Output the (X, Y) coordinate of the center of the cell containing the given text.  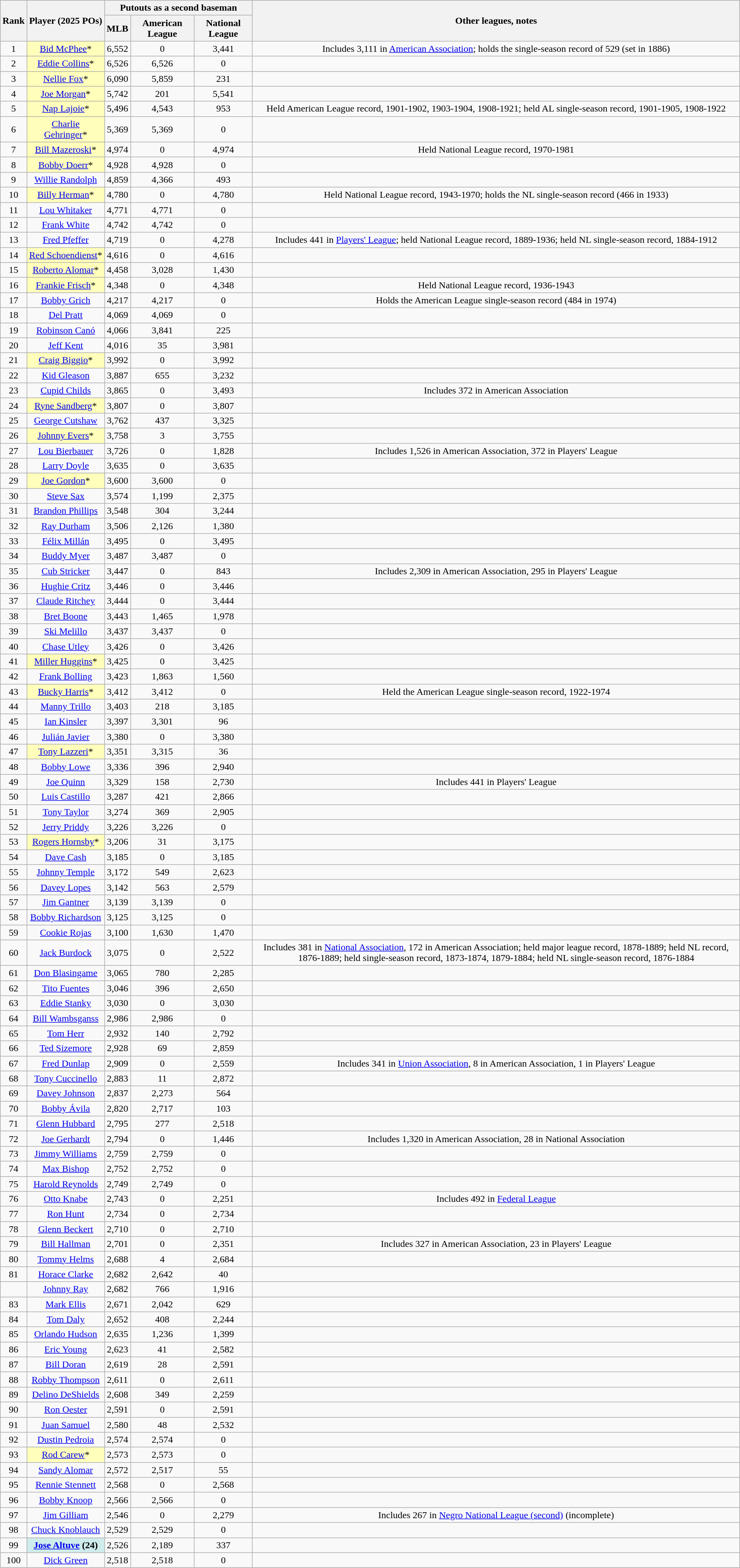
Held National League record, 1936-1943 (496, 285)
80 (13, 1259)
78 (13, 1229)
Craig Biggio* (66, 360)
1,236 (162, 1334)
4,278 (223, 240)
3,046 (117, 988)
5 (13, 109)
3,175 (223, 842)
30 (13, 496)
Jeff Kent (66, 345)
Manny Trillo (66, 707)
60 (13, 953)
Bret Boone (66, 616)
2,650 (223, 988)
Cookie Rojas (66, 932)
44 (13, 707)
2,642 (162, 1274)
2,126 (162, 526)
4,066 (117, 330)
12 (13, 225)
408 (162, 1319)
Rennie Stennett (66, 1485)
Includes 372 in American Association (496, 390)
2,532 (223, 1425)
2,928 (117, 1048)
18 (13, 315)
3,336 (117, 767)
2,375 (223, 496)
99 (13, 1545)
Bill Hallman (66, 1244)
89 (13, 1394)
3,726 (117, 450)
2,872 (223, 1078)
93 (13, 1455)
Joe Gordon* (66, 481)
5,742 (117, 94)
Roberto Alomar* (66, 270)
3,887 (117, 375)
3,351 (117, 752)
2,837 (117, 1093)
American League (162, 28)
Tom Herr (66, 1033)
Ron Hunt (66, 1214)
Lou Whitaker (66, 210)
92 (13, 1440)
Bobby Grich (66, 300)
Held National League record, 1970-1981 (496, 149)
Joe Morgan* (66, 94)
65 (13, 1033)
Includes 327 in American Association, 23 in Players' League (496, 1244)
655 (162, 375)
Bill Doran (66, 1364)
3,075 (117, 953)
3,441 (223, 49)
4,543 (162, 109)
74 (13, 1169)
3,065 (117, 973)
75 (13, 1184)
2,546 (117, 1515)
Miller Huggins* (66, 661)
Bill Wambsganss (66, 1018)
95 (13, 1485)
47 (13, 752)
15 (13, 270)
10 (13, 195)
Bobby Ávila (66, 1108)
3,506 (117, 526)
Dave Cash (66, 857)
Don Blasingame (66, 973)
2,285 (223, 973)
Bobby Knoop (66, 1500)
73 (13, 1154)
337 (223, 1545)
Includes 1,320 in American Association, 28 in National Association (496, 1139)
Lou Bierbauer (66, 450)
46 (13, 737)
Includes 2,309 in American Association, 295 in Players' League (496, 571)
Putouts as a second baseman (178, 8)
Ski Melillo (66, 631)
3,865 (117, 390)
Robinson Canó (66, 330)
Jimmy Williams (66, 1154)
1,199 (162, 496)
158 (162, 782)
Davey Johnson (66, 1093)
Julián Javier (66, 737)
2,905 (223, 812)
Claude Ritchey (66, 601)
3,755 (223, 435)
Billy Herman* (66, 195)
39 (13, 631)
Juan Samuel (66, 1425)
4,458 (117, 270)
George Cutshaw (66, 420)
91 (13, 1425)
43 (13, 692)
3,100 (117, 932)
493 (223, 180)
Held the American League single-season record, 1922-1974 (496, 692)
7 (13, 149)
9 (13, 180)
Johnny Ray (66, 1289)
67 (13, 1063)
17 (13, 300)
57 (13, 902)
22 (13, 375)
1,470 (223, 932)
Chuck Knoblauch (66, 1530)
90 (13, 1409)
Includes 3,111 in American Association; holds the single-season record of 529 (set in 1886) (496, 49)
Nellie Fox* (66, 79)
Cub Stricker (66, 571)
Orlando Hudson (66, 1334)
Bucky Harris* (66, 692)
Glenn Beckert (66, 1229)
6 (13, 129)
94 (13, 1470)
Félix Millán (66, 541)
Cupid Childs (66, 390)
Jim Gilliam (66, 1515)
1,916 (223, 1289)
1,399 (223, 1334)
103 (223, 1108)
3,301 (162, 722)
Joe Quinn (66, 782)
2,572 (117, 1470)
23 (13, 390)
843 (223, 571)
3,758 (117, 435)
77 (13, 1214)
3,762 (117, 420)
780 (162, 973)
304 (162, 511)
Jack Burdock (66, 953)
Buddy Myer (66, 556)
3,172 (117, 872)
19 (13, 330)
Davey Lopes (66, 887)
Player (2025 POs) (66, 21)
Red Schoendienst* (66, 255)
140 (162, 1033)
27 (13, 450)
86 (13, 1349)
38 (13, 616)
Kid Gleason (66, 375)
81 (13, 1274)
349 (162, 1394)
2,684 (223, 1259)
6,552 (117, 49)
Del Pratt (66, 315)
Tony Taylor (66, 812)
88 (13, 1379)
Bill Mazeroski* (66, 149)
Bobby Lowe (66, 767)
79 (13, 1244)
29 (13, 481)
Jerry Priddy (66, 827)
50 (13, 797)
70 (13, 1108)
2,671 (117, 1304)
52 (13, 827)
1,828 (223, 450)
Ted Sizemore (66, 1048)
87 (13, 1364)
32 (13, 526)
25 (13, 420)
766 (162, 1289)
2,279 (223, 1515)
1,446 (223, 1139)
629 (223, 1304)
97 (13, 1515)
2,794 (117, 1139)
1,465 (162, 616)
225 (223, 330)
3,315 (162, 752)
Delino DeShields (66, 1394)
2,688 (117, 1259)
Horace Clarke (66, 1274)
Dustin Pedroia (66, 1440)
34 (13, 556)
Harold Reynolds (66, 1184)
3,423 (117, 676)
Includes 441 in Players' League; held National League record, 1889-1936; held NL single-season record, 1884-1912 (496, 240)
Other leagues, notes (496, 21)
Held National League record, 1943-1970; holds the NL single-season record (466 in 1933) (496, 195)
2,795 (117, 1124)
56 (13, 887)
3,548 (117, 511)
Ian Kinsler (66, 722)
Otto Knabe (66, 1199)
Tito Fuentes (66, 988)
4,859 (117, 180)
3,325 (223, 420)
49 (13, 782)
Joe Gerhardt (66, 1139)
Fred Dunlap (66, 1063)
953 (223, 109)
Includes 267 in Negro National League (second) (incomplete) (496, 1515)
61 (13, 973)
2,730 (223, 782)
1,380 (223, 526)
1,863 (162, 676)
Jose Altuve (24) (66, 1545)
2,582 (223, 1349)
2,932 (117, 1033)
3,397 (117, 722)
Eddie Collins* (66, 64)
2,259 (223, 1394)
2,522 (223, 953)
13 (13, 240)
Ryne Sandberg* (66, 405)
14 (13, 255)
277 (162, 1124)
3,232 (223, 375)
563 (162, 887)
3,403 (117, 707)
98 (13, 1530)
100 (13, 1560)
42 (13, 676)
2,526 (117, 1545)
Bobby Doerr* (66, 165)
Rank (13, 21)
4,016 (117, 345)
4,719 (117, 240)
51 (13, 812)
2,743 (117, 1199)
Nap Lajoie* (66, 109)
76 (13, 1199)
Charlie Gehringer* (66, 129)
Rogers Hornsby* (66, 842)
2,883 (117, 1078)
Brandon Phillips (66, 511)
Tony Cuccinello (66, 1078)
5,541 (223, 94)
Johnny Temple (66, 872)
33 (13, 541)
Includes 492 in Federal League (496, 1199)
2,859 (223, 1048)
2,244 (223, 1319)
Jim Gantner (66, 902)
231 (223, 79)
564 (223, 1093)
2 (13, 64)
2,820 (117, 1108)
Frankie Frisch* (66, 285)
Fred Pfeffer (66, 240)
26 (13, 435)
Sandy Alomar (66, 1470)
64 (13, 1018)
Mark Ellis (66, 1304)
Bobby Richardson (66, 917)
2,559 (223, 1063)
3,574 (117, 496)
5,859 (162, 79)
3,443 (117, 616)
83 (13, 1304)
369 (162, 812)
Includes 1,526 in American Association, 372 in Players' League (496, 450)
Robby Thompson (66, 1379)
Frank Bolling (66, 676)
421 (162, 797)
Includes 341 in Union Association, 8 in American Association, 1 in Players' League (496, 1063)
2,579 (223, 887)
Luis Castillo (66, 797)
Frank White (66, 225)
3,206 (117, 842)
Johnny Evers* (66, 435)
3,274 (117, 812)
85 (13, 1334)
Max Bishop (66, 1169)
21 (13, 360)
Larry Doyle (66, 466)
Tom Daly (66, 1319)
3,981 (223, 345)
59 (13, 932)
Held American League record, 1901-1902, 1903-1904, 1908-1921; held AL single-season record, 1901-1905, 1908-1922 (496, 109)
6,090 (117, 79)
2,909 (117, 1063)
2,251 (223, 1199)
63 (13, 1003)
Tommy Helms (66, 1259)
Hughie Critz (66, 586)
2,619 (117, 1364)
437 (162, 420)
Rod Carew* (66, 1455)
2,866 (223, 797)
54 (13, 857)
24 (13, 405)
1,978 (223, 616)
Bid McPhee* (66, 49)
2,580 (117, 1425)
1,560 (223, 676)
8 (13, 165)
4,366 (162, 180)
Holds the American League single-season record (484 in 1974) (496, 300)
Dick Green (66, 1560)
National League (223, 28)
Tony Lazzeri* (66, 752)
3,841 (162, 330)
16 (13, 285)
2,273 (162, 1093)
62 (13, 988)
2,608 (117, 1394)
66 (13, 1048)
2,717 (162, 1108)
2,351 (223, 1244)
Eddie Stanky (66, 1003)
2,517 (162, 1470)
72 (13, 1139)
68 (13, 1078)
2,701 (117, 1244)
201 (162, 94)
MLB (117, 28)
1,630 (162, 932)
2,189 (162, 1545)
Glenn Hubbard (66, 1124)
Steve Sax (66, 496)
3,493 (223, 390)
2,792 (223, 1033)
2,042 (162, 1304)
3,028 (162, 270)
3,329 (117, 782)
2,940 (223, 767)
58 (13, 917)
53 (13, 842)
Eric Young (66, 1349)
71 (13, 1124)
3,244 (223, 511)
5,496 (117, 109)
Ray Durham (66, 526)
2,635 (117, 1334)
Ron Oester (66, 1409)
Willie Randolph (66, 180)
3,287 (117, 797)
84 (13, 1319)
45 (13, 722)
3,142 (117, 887)
20 (13, 345)
3,447 (117, 571)
218 (162, 707)
37 (13, 601)
1,430 (223, 270)
Chase Utley (66, 646)
2,652 (117, 1319)
Includes 441 in Players' League (496, 782)
1 (13, 49)
549 (162, 872)
